Locate the cell with the specified text and output its [x, y] center coordinate. 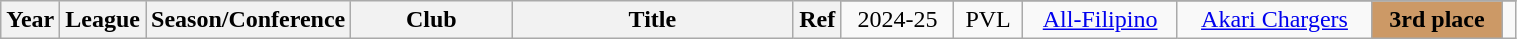
2024-25 [897, 20]
All-Filipino [1100, 20]
PVL [988, 20]
Ref [818, 20]
Season/Conference [248, 20]
3rd place [1438, 20]
Year [30, 20]
Title [652, 20]
League [103, 20]
Club [432, 20]
Akari Chargers [1274, 20]
